Locate the cell with the specified text and output its [x, y] center coordinate. 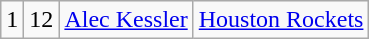
Houston Rockets [281, 20]
12 [42, 20]
Alec Kessler [126, 20]
1 [12, 20]
